Provide the (X, Y) coordinate of the cell's center where the given text is located.  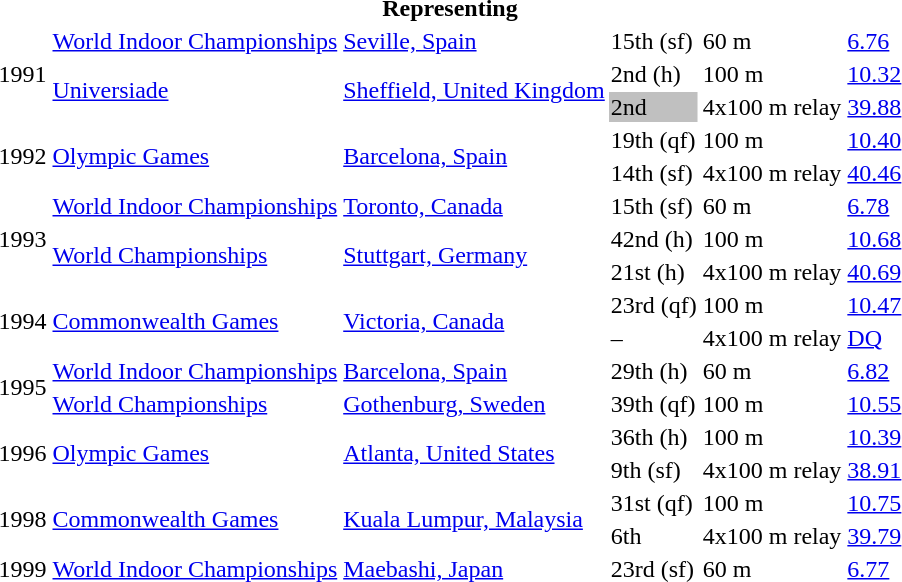
6th (654, 536)
Atlanta, United States (474, 454)
Gothenburg, Sweden (474, 404)
Universiade (195, 90)
Seville, Spain (474, 41)
Kuala Lumpur, Malaysia (474, 520)
23rd (qf) (654, 305)
42nd (h) (654, 239)
31st (qf) (654, 503)
9th (sf) (654, 470)
– (654, 338)
29th (h) (654, 371)
39th (qf) (654, 404)
Stuttgart, Germany (474, 256)
Sheffield, United Kingdom (474, 90)
2nd (654, 107)
2nd (h) (654, 74)
19th (qf) (654, 140)
21st (h) (654, 272)
14th (sf) (654, 173)
Victoria, Canada (474, 322)
36th (h) (654, 437)
Toronto, Canada (474, 206)
